Find where the given text appears and provide that cell's center as [x, y] coordinate. 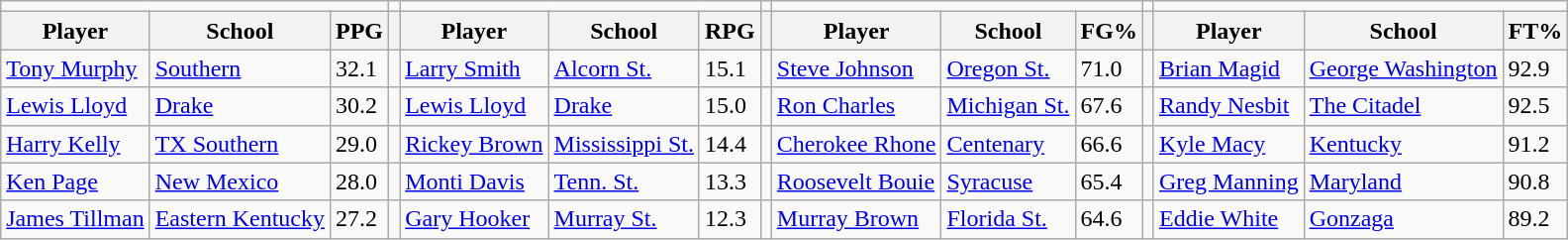
Gary Hooker [474, 219]
Kyle Macy [1228, 144]
FT% [1535, 31]
Murray St. [624, 219]
New Mexico [240, 181]
The Citadel [1404, 106]
Tenn. St. [624, 181]
66.6 [1109, 144]
71.0 [1109, 68]
15.1 [730, 68]
Rickey Brown [474, 144]
PPG [360, 31]
Florida St. [1008, 219]
Maryland [1404, 181]
Tony Murphy [75, 68]
Kentucky [1404, 144]
Greg Manning [1228, 181]
Murray Brown [856, 219]
TX Southern [240, 144]
Larry Smith [474, 68]
Steve Johnson [856, 68]
91.2 [1535, 144]
92.9 [1535, 68]
Michigan St. [1008, 106]
14.4 [730, 144]
Harry Kelly [75, 144]
27.2 [360, 219]
29.0 [360, 144]
Oregon St. [1008, 68]
Centenary [1008, 144]
13.3 [730, 181]
Southern [240, 68]
Alcorn St. [624, 68]
Eastern Kentucky [240, 219]
89.2 [1535, 219]
Monti Davis [474, 181]
65.4 [1109, 181]
Randy Nesbit [1228, 106]
Roosevelt Bouie [856, 181]
James Tillman [75, 219]
30.2 [360, 106]
Mississippi St. [624, 144]
90.8 [1535, 181]
92.5 [1535, 106]
32.1 [360, 68]
Ron Charles [856, 106]
Brian Magid [1228, 68]
Eddie White [1228, 219]
Syracuse [1008, 181]
67.6 [1109, 106]
George Washington [1404, 68]
Ken Page [75, 181]
FG% [1109, 31]
12.3 [730, 219]
64.6 [1109, 219]
Gonzaga [1404, 219]
28.0 [360, 181]
RPG [730, 31]
15.0 [730, 106]
Cherokee Rhone [856, 144]
